Locate the cell with the specified text and output its (X, Y) center coordinate. 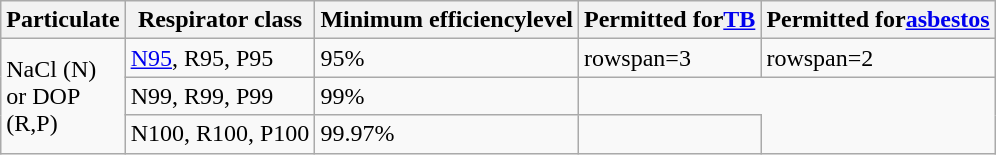
95% (447, 58)
99% (447, 96)
Permitted forasbestos (878, 20)
Permitted forTB (670, 20)
99.97% (447, 134)
rowspan=2 (878, 58)
Respirator class (220, 20)
rowspan=3 (670, 58)
NaCl (N) or DOP (R,P) (63, 96)
Minimum efficiencylevel (447, 20)
N95, R95, P95 (220, 58)
N99, R99, P99 (220, 96)
Particulate (63, 20)
N100, R100, P100 (220, 134)
